Determine the [X, Y] coordinate at the center of the cell enclosing the given text.  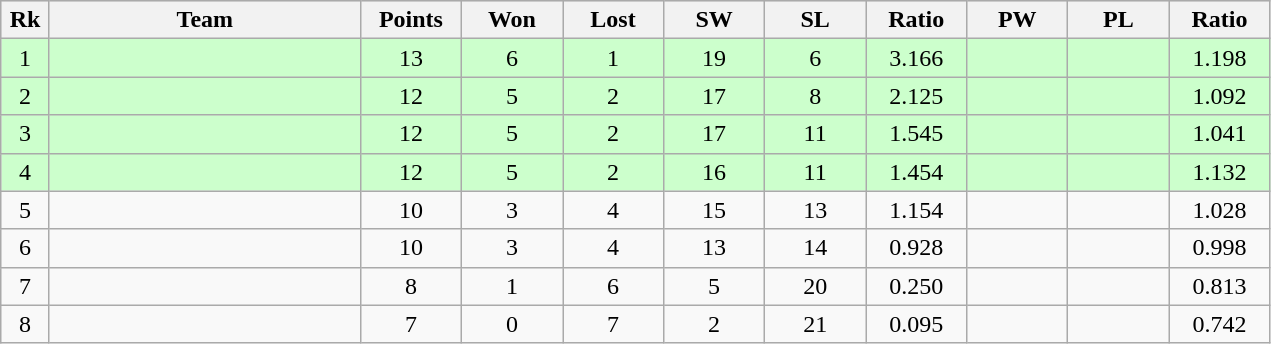
21 [816, 324]
2.125 [916, 96]
SW [714, 20]
0.250 [916, 286]
0.742 [1220, 324]
1.041 [1220, 134]
0.095 [916, 324]
PW [1018, 20]
20 [816, 286]
Won [512, 20]
0.998 [1220, 248]
3.166 [916, 58]
1.092 [1220, 96]
SL [816, 20]
1.454 [916, 172]
1.028 [1220, 210]
0 [512, 324]
16 [714, 172]
19 [714, 58]
15 [714, 210]
14 [816, 248]
1.198 [1220, 58]
PL [1118, 20]
0.928 [916, 248]
1.154 [916, 210]
Lost [612, 20]
0.813 [1220, 286]
1.132 [1220, 172]
Team [204, 20]
Rk [26, 20]
Points [410, 20]
1.545 [916, 134]
